Identify which cell holds the provided text, then report its (x, y) central coordinate. 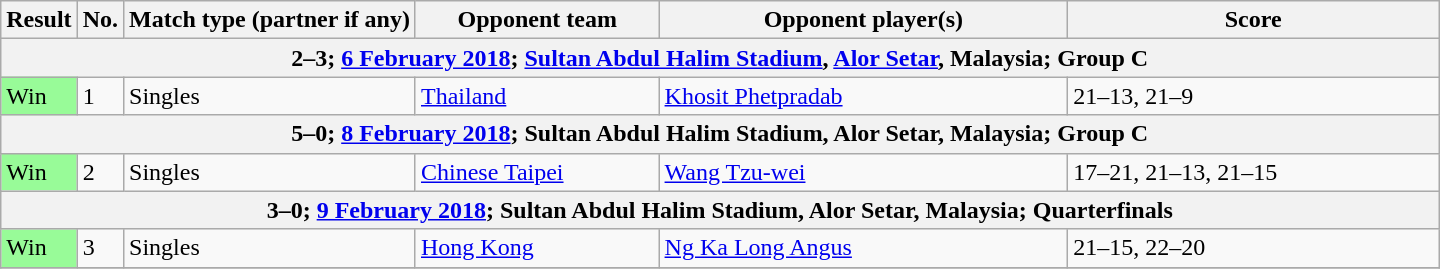
Opponent player(s) (864, 20)
17–21, 21–13, 21–15 (1254, 172)
2 (100, 172)
Hong Kong (537, 248)
21–15, 22–20 (1254, 248)
Thailand (537, 96)
Ng Ka Long Angus (864, 248)
No. (100, 20)
21–13, 21–9 (1254, 96)
Opponent team (537, 20)
Result (39, 20)
5–0; 8 February 2018; Sultan Abdul Halim Stadium, Alor Setar, Malaysia; Group C (720, 134)
1 (100, 96)
Wang Tzu-wei (864, 172)
3–0; 9 February 2018; Sultan Abdul Halim Stadium, Alor Setar, Malaysia; Quarterfinals (720, 210)
3 (100, 248)
Score (1254, 20)
2–3; 6 February 2018; Sultan Abdul Halim Stadium, Alor Setar, Malaysia; Group C (720, 58)
Chinese Taipei (537, 172)
Match type (partner if any) (270, 20)
Khosit Phetpradab (864, 96)
